For the text-containing cell, return its midpoint in [X, Y] coordinate format. 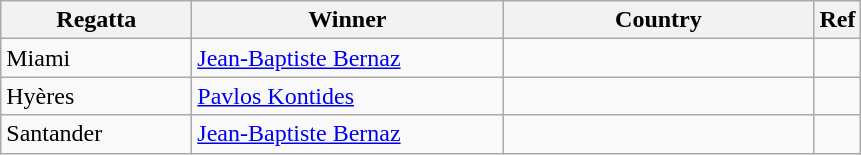
Santander [96, 134]
Ref [838, 20]
Miami [96, 58]
Regatta [96, 20]
Pavlos Kontides [348, 96]
Country [658, 20]
Hyères [96, 96]
Winner [348, 20]
